Pinpoint the cell where the given text exists, returning its [x, y] midpoint coordinate. 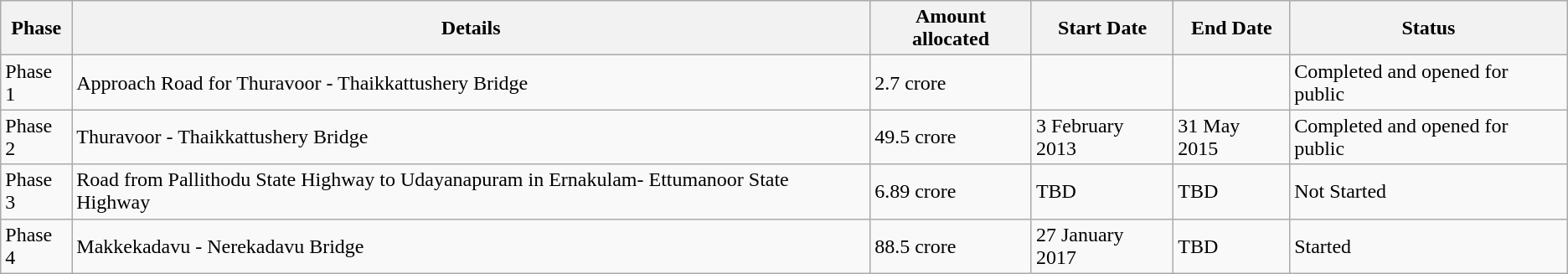
Phase 4 [37, 246]
Start Date [1102, 28]
Status [1429, 28]
Phase 1 [37, 82]
2.7 crore [952, 82]
Amount allocated [952, 28]
49.5 crore [952, 137]
Phase 2 [37, 137]
Phase 3 [37, 191]
6.89 crore [952, 191]
Thuravoor - Thaikkattushery Bridge [471, 137]
Details [471, 28]
Makkekadavu - Nerekadavu Bridge [471, 246]
Started [1429, 246]
Not Started [1429, 191]
31 May 2015 [1231, 137]
3 February 2013 [1102, 137]
27 January 2017 [1102, 246]
End Date [1231, 28]
Phase [37, 28]
Road from Pallithodu State Highway to Udayanapuram in Ernakulam- Ettumanoor State Highway [471, 191]
Approach Road for Thuravoor - Thaikkattushery Bridge [471, 82]
88.5 crore [952, 246]
